Identify which cell holds the provided text, then report its (x, y) central coordinate. 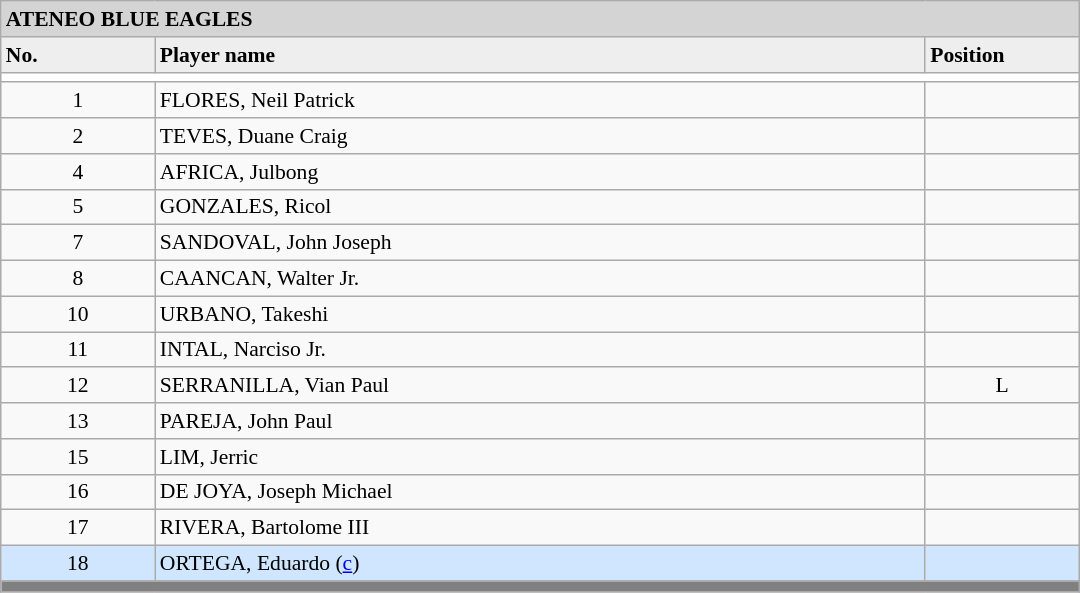
RIVERA, Bartolome III (540, 528)
AFRICA, Julbong (540, 172)
13 (78, 421)
FLORES, Neil Patrick (540, 101)
8 (78, 279)
Position (1002, 55)
2 (78, 136)
5 (78, 207)
SERRANILLA, Vian Paul (540, 386)
LIM, Jerric (540, 457)
DE JOYA, Joseph Michael (540, 492)
12 (78, 386)
Player name (540, 55)
17 (78, 528)
18 (78, 564)
No. (78, 55)
GONZALES, Ricol (540, 207)
TEVES, Duane Craig (540, 136)
URBANO, Takeshi (540, 314)
PAREJA, John Paul (540, 421)
CAANCAN, Walter Jr. (540, 279)
1 (78, 101)
10 (78, 314)
INTAL, Narciso Jr. (540, 350)
ATENEO BLUE EAGLES (540, 19)
16 (78, 492)
L (1002, 386)
15 (78, 457)
SANDOVAL, John Joseph (540, 243)
11 (78, 350)
7 (78, 243)
ORTEGA, Eduardo (c) (540, 564)
4 (78, 172)
